Scan for the cell matching the given text and deliver its [x, y] coordinate at center. 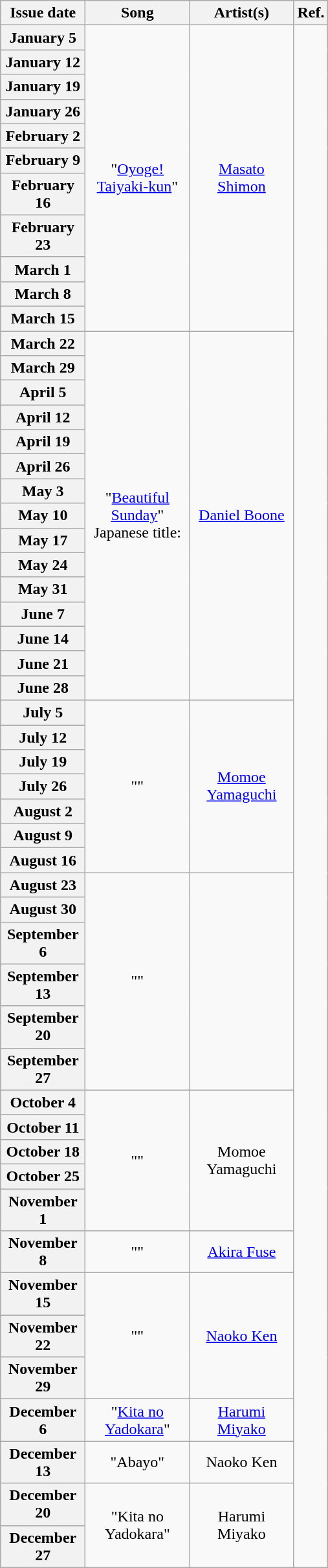
Issue date [43, 13]
Song [137, 13]
November 1 [43, 1210]
November 29 [43, 1378]
August 30 [43, 909]
"Abayo" [137, 1462]
July 12 [43, 737]
June 14 [43, 638]
July 26 [43, 787]
October 25 [43, 1176]
January 12 [43, 62]
February 23 [43, 235]
August 2 [43, 811]
August 23 [43, 885]
Artist(s) [242, 13]
July 5 [43, 712]
August 9 [43, 836]
December 20 [43, 1505]
Ref. [311, 13]
June 21 [43, 663]
May 31 [43, 589]
Akira Fuse [242, 1252]
March 29 [43, 368]
March 15 [43, 318]
June 28 [43, 688]
October 4 [43, 1102]
November 22 [43, 1336]
May 10 [43, 516]
"Oyoge! Taiyaki-kun" [137, 179]
Masato Shimon [242, 179]
December 13 [43, 1462]
May 24 [43, 565]
May 3 [43, 491]
March 8 [43, 294]
April 26 [43, 466]
October 11 [43, 1127]
Daniel Boone [242, 516]
January 19 [43, 87]
October 18 [43, 1151]
January 5 [43, 38]
April 5 [43, 393]
April 19 [43, 442]
December 27 [43, 1546]
November 8 [43, 1252]
February 2 [43, 136]
September 6 [43, 943]
May 17 [43, 540]
January 26 [43, 111]
"Beautiful Sunday" Japanese title: [137, 516]
August 16 [43, 860]
February 16 [43, 194]
July 19 [43, 762]
March 22 [43, 343]
September 27 [43, 1069]
April 12 [43, 417]
December 6 [43, 1421]
March 1 [43, 269]
September 13 [43, 985]
November 15 [43, 1294]
September 20 [43, 1027]
February 9 [43, 160]
June 7 [43, 614]
